Identify which cell holds the provided text, then report its [x, y] central coordinate. 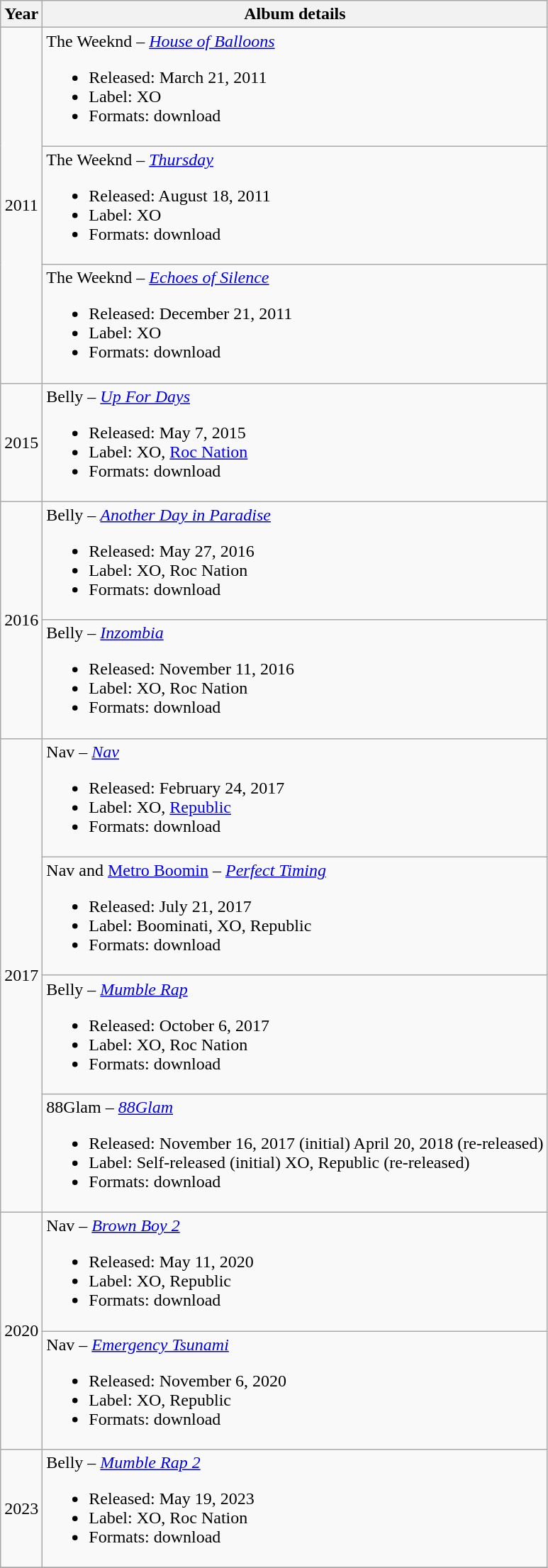
The Weeknd – House of BalloonsReleased: March 21, 2011Label: XOFormats: download [295, 87]
2011 [21, 206]
Nav and Metro Boomin – Perfect TimingReleased: July 21, 2017Label: Boominati, XO, RepublicFormats: download [295, 916]
2020 [21, 1330]
Nav – Emergency TsunamiReleased: November 6, 2020Label: XO, RepublicFormats: download [295, 1390]
The Weeknd – ThursdayReleased: August 18, 2011Label: XOFormats: download [295, 206]
Year [21, 14]
Belly – Another Day in ParadiseReleased: May 27, 2016Label: XO, Roc NationFormats: download [295, 560]
2017 [21, 975]
The Weeknd – Echoes of SilenceReleased: December 21, 2011Label: XOFormats: download [295, 323]
Belly – Mumble RapReleased: October 6, 2017Label: XO, Roc NationFormats: download [295, 1034]
2015 [21, 443]
2016 [21, 620]
Belly – Up For DaysReleased: May 7, 2015Label: XO, Roc NationFormats: download [295, 443]
Belly – Mumble Rap 2Released: May 19, 2023Label: XO, Roc NationFormats: download [295, 1509]
Nav – NavReleased: February 24, 2017Label: XO, RepublicFormats: download [295, 797]
Belly – InzombiaReleased: November 11, 2016Label: XO, Roc NationFormats: download [295, 679]
Nav – Brown Boy 2Released: May 11, 2020Label: XO, RepublicFormats: download [295, 1271]
2023 [21, 1509]
Album details [295, 14]
